Return the [X, Y] coordinate for the center point of the cell that contains the specified text.  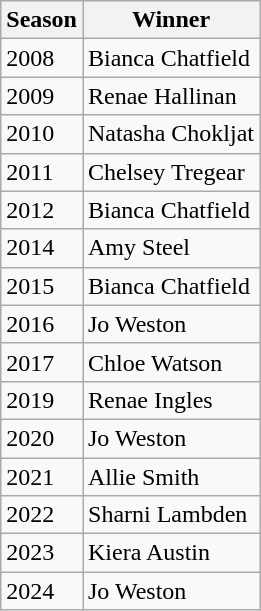
Sharni Lambden [170, 515]
2017 [42, 362]
2024 [42, 591]
2016 [42, 324]
2019 [42, 400]
2012 [42, 210]
2014 [42, 248]
Renae Ingles [170, 400]
Allie Smith [170, 477]
Renae Hallinan [170, 96]
Natasha Chokljat [170, 134]
Winner [170, 20]
2020 [42, 438]
2021 [42, 477]
Season [42, 20]
2015 [42, 286]
Kiera Austin [170, 553]
Amy Steel [170, 248]
Chloe Watson [170, 362]
2023 [42, 553]
2010 [42, 134]
2009 [42, 96]
2022 [42, 515]
Chelsey Tregear [170, 172]
2008 [42, 58]
2011 [42, 172]
